Detect which cell encompasses the target text, then output its (x, y) center coordinate. 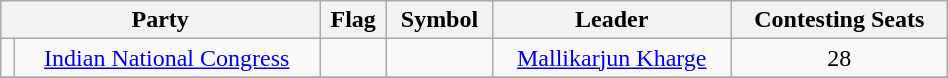
Indian National Congress (167, 58)
28 (839, 58)
Leader (612, 20)
Mallikarjun Kharge (612, 58)
Symbol (440, 20)
Flag (354, 20)
Party (160, 20)
Contesting Seats (839, 20)
